Capture the cell that displays the provided text and extract its [X, Y] central coordinate. 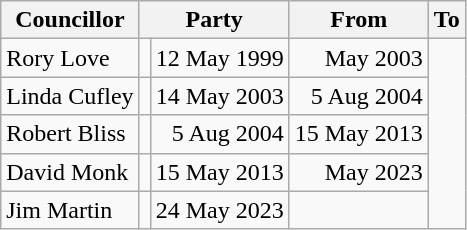
14 May 2003 [220, 96]
David Monk [70, 172]
Rory Love [70, 58]
May 2003 [358, 58]
Jim Martin [70, 210]
May 2023 [358, 172]
Robert Bliss [70, 134]
From [358, 20]
Councillor [70, 20]
24 May 2023 [220, 210]
To [446, 20]
12 May 1999 [220, 58]
Linda Cufley [70, 96]
Party [214, 20]
